Determine the [x, y] coordinate at the center of the cell enclosing the given text.  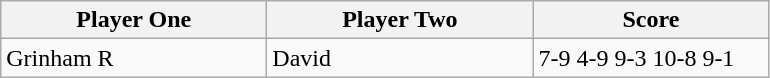
7-9 4-9 9-3 10-8 9-1 [651, 58]
Score [651, 20]
Player One [134, 20]
Grinham R [134, 58]
Player Two [400, 20]
David [400, 58]
